Find where the given text appears and provide that cell's center as [X, Y] coordinate. 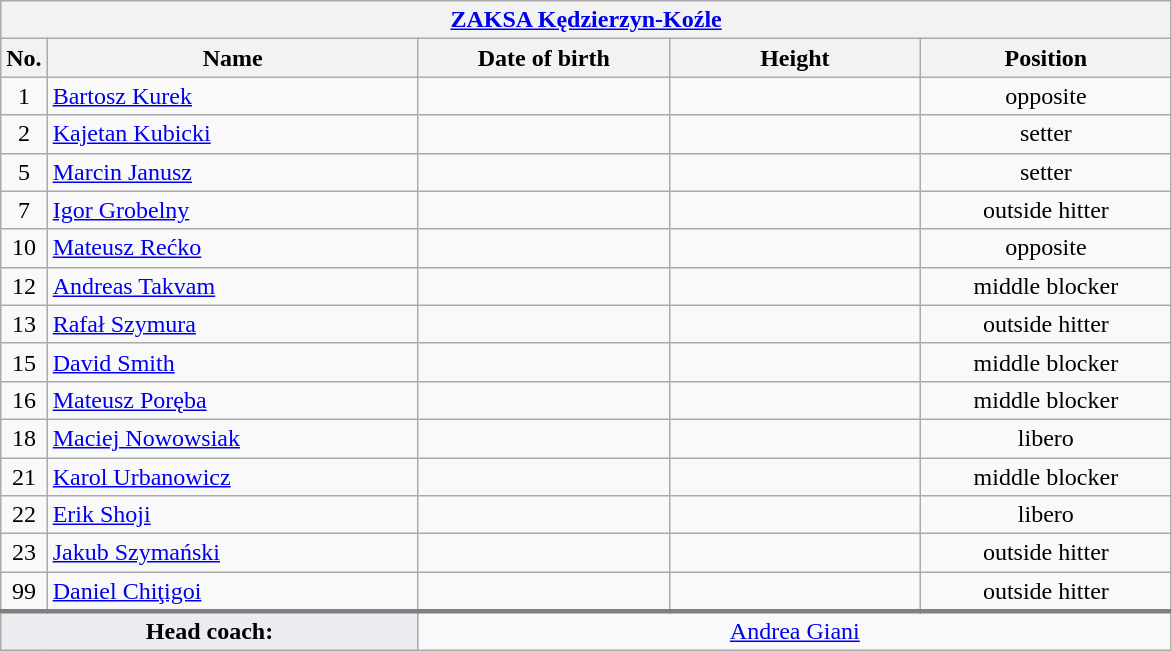
Mateusz Poręba [232, 400]
16 [24, 400]
Igor Grobelny [232, 210]
ZAKSA Kędzierzyn-Koźle [586, 20]
Maciej Nowowsiak [232, 438]
23 [24, 553]
Erik Shoji [232, 515]
15 [24, 362]
99 [24, 592]
12 [24, 286]
No. [24, 58]
Andreas Takvam [232, 286]
Jakub Szymański [232, 553]
Karol Urbanowicz [232, 477]
10 [24, 248]
2 [24, 134]
Kajetan Kubicki [232, 134]
18 [24, 438]
22 [24, 515]
Date of birth [544, 58]
Marcin Janusz [232, 172]
Daniel Chiţigoi [232, 592]
Mateusz Rećko [232, 248]
Rafał Szymura [232, 324]
1 [24, 96]
Position [1046, 58]
Name [232, 58]
Height [794, 58]
Bartosz Kurek [232, 96]
Head coach: [210, 631]
13 [24, 324]
21 [24, 477]
David Smith [232, 362]
7 [24, 210]
Andrea Giani [794, 631]
5 [24, 172]
